From the cell containing the given text, extract its center point as [x, y] coordinate. 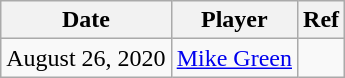
Date [86, 20]
Mike Green [234, 58]
Player [234, 20]
August 26, 2020 [86, 58]
Ref [322, 20]
